Identify which cell holds the provided text, then report its (x, y) central coordinate. 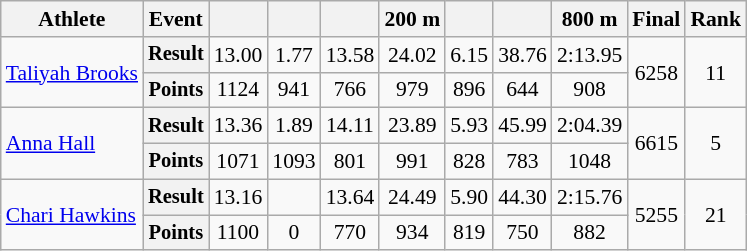
819 (469, 233)
24.49 (412, 197)
896 (469, 90)
24.02 (412, 55)
1124 (238, 90)
801 (350, 162)
5 (716, 144)
783 (522, 162)
Taliyah Brooks (72, 72)
2:04.39 (590, 126)
200 m (412, 19)
1048 (590, 162)
38.76 (522, 55)
13.58 (350, 55)
6258 (656, 72)
1071 (238, 162)
941 (294, 90)
45.99 (522, 126)
2:15.76 (590, 197)
5.93 (469, 126)
908 (590, 90)
13.16 (238, 197)
23.89 (412, 126)
11 (716, 72)
979 (412, 90)
770 (350, 233)
1.77 (294, 55)
644 (522, 90)
Athlete (72, 19)
1093 (294, 162)
5255 (656, 214)
Chari Hawkins (72, 214)
Anna Hall (72, 144)
828 (469, 162)
882 (590, 233)
44.30 (522, 197)
6.15 (469, 55)
2:13.95 (590, 55)
Rank (716, 19)
934 (412, 233)
14.11 (350, 126)
13.36 (238, 126)
1.89 (294, 126)
Event (176, 19)
13.00 (238, 55)
13.64 (350, 197)
Final (656, 19)
21 (716, 214)
750 (522, 233)
766 (350, 90)
991 (412, 162)
800 m (590, 19)
5.90 (469, 197)
6615 (656, 144)
1100 (238, 233)
0 (294, 233)
